Provide the [x, y] coordinate of the cell's center where the given text is located.  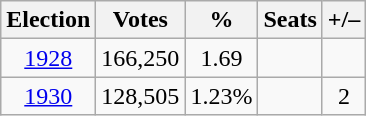
1.23% [222, 96]
166,250 [140, 58]
1928 [48, 58]
1930 [48, 96]
Seats [290, 20]
128,505 [140, 96]
% [222, 20]
+/– [344, 20]
Election [48, 20]
2 [344, 96]
1.69 [222, 58]
Votes [140, 20]
